Extract the (x, y) coordinate from the center of the cell holding the provided text.  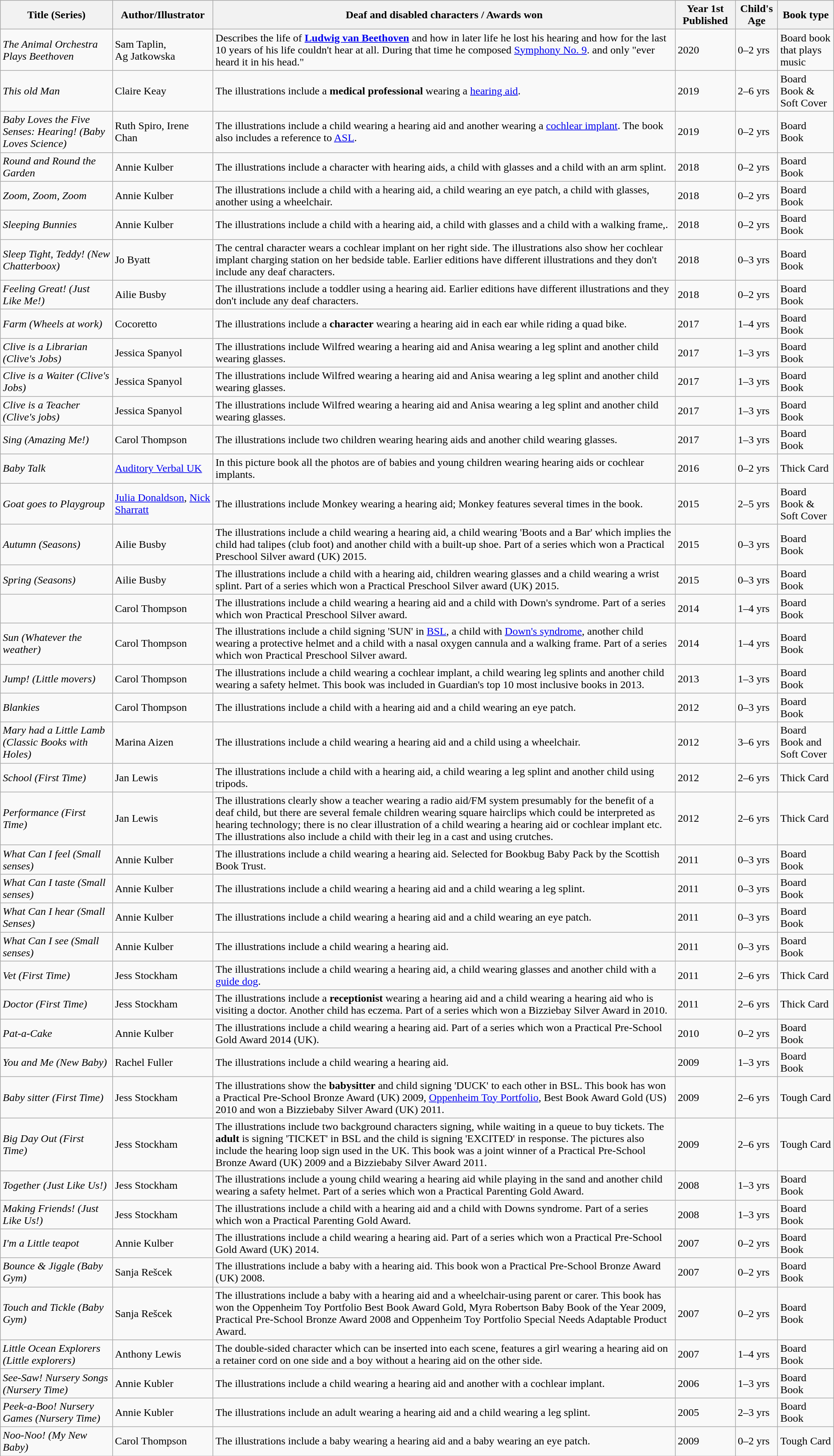
Claire Keay (163, 91)
Making Friends! (Just Like Us!) (57, 1214)
Deaf and disabled characters / Awards won (444, 15)
Bounce & Jiggle (Baby Gym) (57, 1272)
In this picture book all the photos are of babies and young children wearing hearing aids or cochlear implants. (444, 469)
Spring (Seasons) (57, 580)
Baby Talk (57, 469)
The illustrations include an adult wearing a hearing aid and a child wearing a leg splint. (444, 1412)
The illustrations include a child with a hearing aid and a child with Downs syndrome. Part of a series which won a Practical Parenting Gold Award. (444, 1214)
2010 (706, 1033)
This old Man (57, 91)
School (First Time) (57, 778)
The illustrations include Monkey wearing a hearing aid; Monkey features several times in the book. (444, 504)
The illustrations include a child wearing a hearing aid and a child wearing an eye patch. (444, 918)
Round and Round the Garden (57, 167)
Baby sitter (First Time) (57, 1097)
Marina Aizen (163, 742)
2020 (706, 50)
Big Day Out (First Time) (57, 1145)
Sleep Tight, Teddy! (New Chatterboox) (57, 260)
You and Me (New Baby) (57, 1063)
Doctor (First Time) (57, 1005)
Year 1st Published (706, 15)
Clive is a Waiter (Clive's Jobs) (57, 381)
2005 (706, 1412)
The illustrations include a child with a hearing aid, a child wearing a leg splint and another child using tripods. (444, 778)
The illustrations include a child wearing a hearing aid and another with a cochlear implant. (444, 1383)
Book type (805, 15)
The illustrations include a child wearing a hearing aid. Part of a series which won a Practical Pre-School Gold Award (UK) 2014. (444, 1244)
The illustrations include a child wearing a hearing aid and another wearing a cochlear implant. The book also includes a reference to ASL. (444, 132)
Anthony Lewis (163, 1354)
Feeling Great! (Just Like Me!) (57, 295)
The illustrations include a child with a hearing aid and a child wearing an eye patch. (444, 707)
2–5 yrs (756, 504)
Sing (Amazing Me!) (57, 440)
3–6 yrs (756, 742)
The illustrations include a baby with a hearing aid. This book won a Practical Pre-School Bronze Award (UK) 2008. (444, 1272)
The illustrations include a child wearing a hearing aid and a child using a wheelchair. (444, 742)
Julia Donaldson, Nick Sharratt (163, 504)
Farm (Wheels at work) (57, 323)
2006 (706, 1383)
Sun (Whatever the weather) (57, 644)
Author/Illustrator (163, 15)
The illustrations include a child wearing a hearing aid and a child wearing a leg splint. (444, 888)
2–3 yrs (756, 1412)
Mary had a Little Lamb (Classic Books with Holes) (57, 742)
Little Ocean Explorers (Little explorers) (57, 1354)
Pat-a-Cake (57, 1033)
What Can I taste (Small senses) (57, 888)
Board book that plays music (805, 50)
Child's Age (756, 15)
Sleeping Bunnies (57, 224)
Blankies (57, 707)
Baby Loves the Five Senses: Hearing! (Baby Loves Science) (57, 132)
The illustrations include a child wearing a hearing aid, a child wearing glasses and another child with a guide dog. (444, 975)
Clive is a Teacher (Clive's jobs) (57, 411)
See-Saw! Nursery Songs (Nursery Time) (57, 1383)
Peek-a-Boo! Nursery Games (Nursery Time) (57, 1412)
Goat goes to Playgroup (57, 504)
Jo Byatt (163, 260)
The illustrations include a baby wearing a hearing aid and a baby wearing an eye patch. (444, 1441)
2016 (706, 469)
Together (Just Like Us!) (57, 1186)
Cocoretto (163, 323)
Rachel Fuller (163, 1063)
The illustrations include two children wearing hearing aids and another child wearing glasses. (444, 440)
Touch and Tickle (Baby Gym) (57, 1313)
Jump! (Little movers) (57, 679)
The illustrations include a medical professional wearing a hearing aid. (444, 91)
The illustrations include a character wearing a hearing aid in each ear while riding a quad bike. (444, 323)
What Can I feel (Small senses) (57, 860)
The illustrations include a child with a hearing aid, a child with glasses and a child with a walking frame,. (444, 224)
Vet (First Time) (57, 975)
The illustrations include a toddler using a hearing aid. Earlier editions have different illustrations and they don't include any deaf characters. (444, 295)
Title (Series) (57, 15)
What Can I see (Small senses) (57, 946)
The Animal Orchestra Plays Beethoven (57, 50)
I'm a Little teapot (57, 1244)
Zoom, Zoom, Zoom (57, 196)
The illustrations include a child wearing a hearing aid. Part of a series which won a Practical Pre-School Gold Award 2014 (UK). (444, 1033)
Sam Taplin,Ag Jatkowska (163, 50)
The illustrations include a character with hearing aids, a child with glasses and a child with an arm splint. (444, 167)
Performance (First Time) (57, 819)
The illustrations include a child with a hearing aid, a child wearing an eye patch, a child with glasses, another using a wheelchair. (444, 196)
Clive is a Librarian (Clive's Jobs) (57, 353)
Ruth Spiro, Irene Chan (163, 132)
What Can I hear (Small Senses) (57, 918)
Board Book and Soft Cover (805, 742)
Auditory Verbal UK (163, 469)
Autumn (Seasons) (57, 545)
Noo-Noo! (My New Baby) (57, 1441)
The illustrations include a child wearing a hearing aid. Selected for Bookbug Baby Pack by the Scottish Book Trust. (444, 860)
2013 (706, 679)
